Capture the cell that displays the provided text and extract its (X, Y) central coordinate. 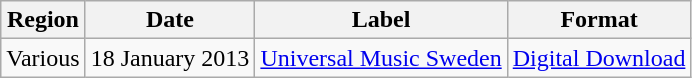
18 January 2013 (170, 58)
Format (599, 20)
Label (381, 20)
Digital Download (599, 58)
Universal Music Sweden (381, 58)
Date (170, 20)
Region (43, 20)
Various (43, 58)
